Detect which cell encompasses the target text, then output its (X, Y) center coordinate. 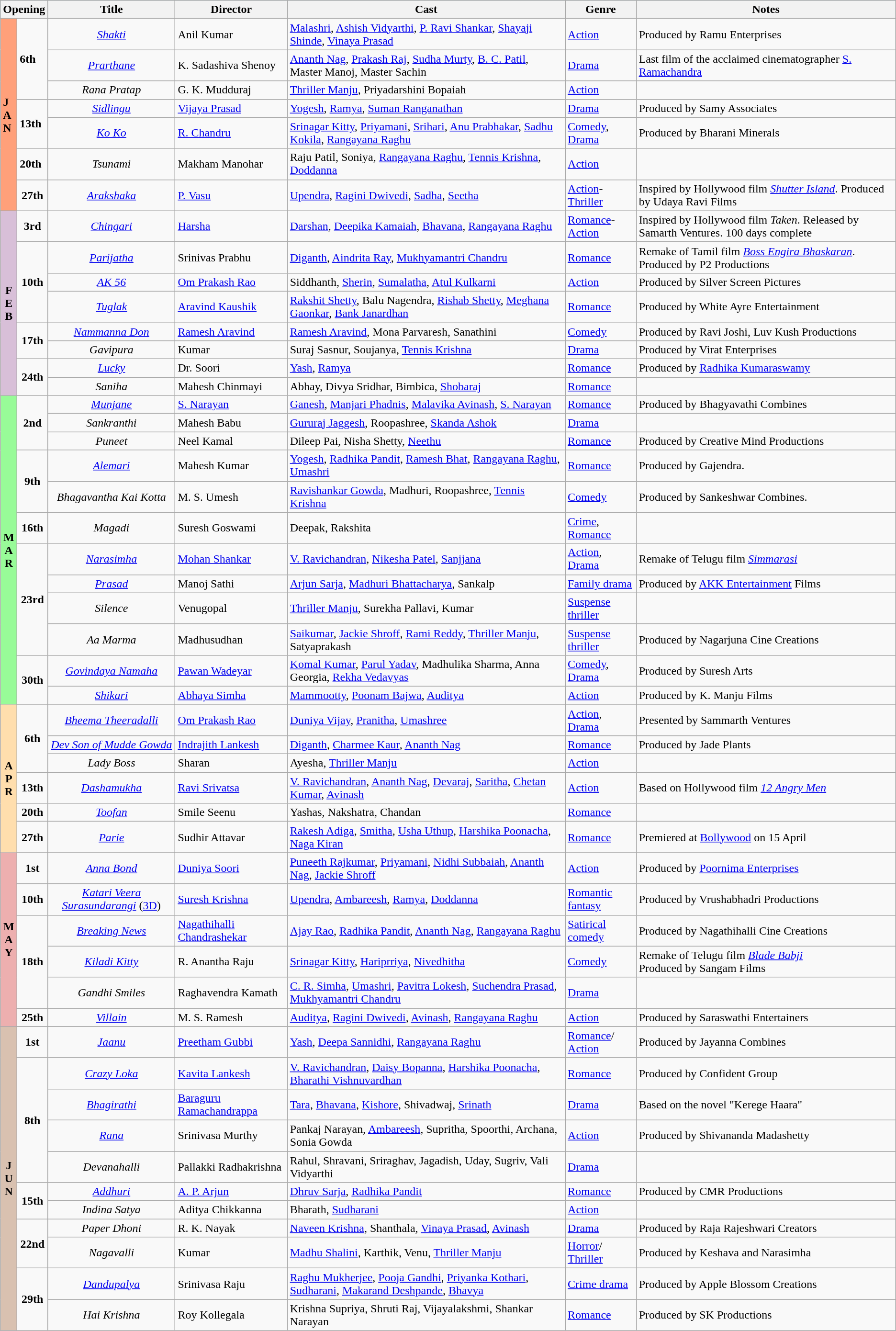
Munjane (112, 405)
Remake of Tamil film Boss Engira Bhaskaran. Produced by P2 Productions (766, 258)
Last film of the acclaimed cinematographer S. Ramachandra (766, 65)
Produced by Jade Plants (766, 745)
Neel Kamal (231, 441)
Devanahalli (112, 1166)
Venugopal (231, 608)
Satirical comedy (601, 931)
Anna Bond (112, 869)
Saikumar, Jackie Shroff, Rami Reddy, Thriller Manju, Satyaprakash (426, 640)
Produced by Nagarjuna Cine Creations (766, 640)
23rd (33, 599)
9th (33, 481)
Ananth Nag, Prakash Raj, Sudha Murty, B. C. Patil, Master Manoj, Master Sachin (426, 65)
25th (33, 1017)
Pawan Wadeyar (231, 670)
Premiered at Bollywood on 15 April (766, 837)
Arakshaka (112, 195)
Ramesh Aravind, Mona Parvaresh, Sanathini (426, 332)
Aditya Chikkanna (231, 1210)
Puneet (112, 441)
Mahesh Chinmayi (231, 386)
Gururaj Jaggesh, Roopashree, Skanda Ashok (426, 423)
Produced by Virat Enterprises (766, 350)
Silence (112, 608)
K. Sadashiva Shenoy (231, 65)
Bhagavantha Kai Kotta (112, 497)
Srinivasa Murthy (231, 1136)
Aravind Kaushik (231, 306)
Ajay Rao, Radhika Pandit, Ananth Nag, Rangayana Raghu (426, 931)
Produced by Silver Screen Pictures (766, 282)
Auditya, Ragini Dwivedi, Avinash, Rangayana Raghu (426, 1017)
Notes (766, 10)
Dev Son of Mudde Gowda (112, 745)
Mohan Shankar (231, 559)
Malashri, Ashish Vidyarthi, P. Ravi Shankar, Shayaji Shinde, Vinaya Prasad (426, 34)
Tuglak (112, 306)
Ravishankar Gowda, Madhuri, Roopashree, Tennis Krishna (426, 497)
Naveen Krishna, Shanthala, Vinaya Prasad, Avinash (426, 1228)
Saniha (112, 386)
G. K. Mudduraj (231, 90)
Diganth, Charmee Kaur, Ananth Nag (426, 745)
30th (33, 680)
Produced by Suresh Arts (766, 670)
Produced by AKK Entertainment Films (766, 584)
Madhusudhan (231, 640)
AK 56 (112, 282)
Dandupalya (112, 1284)
Siddhanth, Sherin, Sumalatha, Atul Kulkarni (426, 282)
Produced by Keshava and Narasimha (766, 1252)
Smile Seenu (231, 812)
Produced by Nagathihalli Cine Creations (766, 931)
Deepak, Rakshita (426, 528)
Vijaya Prasad (231, 108)
R. K. Nayak (231, 1228)
Action- Thriller (601, 195)
Tsunami (112, 164)
18th (33, 961)
V. Ravichandran, Ananth Nag, Devaraj, Saritha, Chetan Kumar, Avinash (426, 788)
Crime drama (601, 1284)
Pallakki Radhakrishna (231, 1166)
V. Ravichandran, Daisy Bopanna, Harshika Poonacha, Bharathi Vishnuvardhan (426, 1073)
Crazy Loka (112, 1073)
17th (33, 341)
Gandhi Smiles (112, 993)
Rakshit Shetty, Balu Nagendra, Rishab Shetty, Meghana Gaonkar, Bank Janardhan (426, 306)
Produced by Saraswathi Entertainers (766, 1017)
3rd (33, 226)
Produced by Creative Mind Productions (766, 441)
Duniya Vijay, Pranitha, Umashree (426, 720)
Dileep Pai, Nisha Shetty, Neethu (426, 441)
P. Vasu (231, 195)
Produced by Vrushabhadri Productions (766, 899)
Aa Marma (112, 640)
Kiladi Kitty (112, 961)
Govindaya Namaha (112, 670)
R. Chandru (231, 133)
Upendra, Ambareesh, Ramya, Doddanna (426, 899)
Prasad (112, 584)
Harsha (231, 226)
S. Narayan (231, 405)
APR (9, 778)
Produced by Bharani Minerals (766, 133)
Title (112, 10)
Produced by SK Productions (766, 1315)
Magadi (112, 528)
Madhu Shalini, Karthik, Venu, Thriller Manju (426, 1252)
Tara, Bhavana, Kishore, Shivadwaj, Srinath (426, 1104)
M. S. Umesh (231, 497)
Kavita Lankesh (231, 1073)
Produced by White Ayre Entertainment (766, 306)
29th (33, 1299)
Addhuri (112, 1192)
JAN (9, 115)
Opening (24, 10)
Parie (112, 837)
Produced by Confident Group (766, 1073)
Romance/ Action (601, 1042)
Pankaj Narayan, Ambareesh, Supritha, Spoorthi, Archana, Sonia Gowda (426, 1136)
Darshan, Deepika Kamaiah, Bhavana, Rangayana Raghu (426, 226)
Chingari (112, 226)
Sidlingu (112, 108)
15th (33, 1201)
Yogesh, Ramya, Suman Ranganathan (426, 108)
Thriller Manju, Priyadarshini Bopaiah (426, 90)
MAR (9, 550)
Anil Kumar (231, 34)
Bheema Theeradalli (112, 720)
Produced by Ravi Joshi, Luv Kush Productions (766, 332)
Breaking News (112, 931)
Produced by Gajendra. (766, 465)
Romance-Action (601, 226)
FEB (9, 303)
C. R. Simha, Umashri, Pavitra Lokesh, Suchendra Prasad, Mukhyamantri Chandru (426, 993)
Narasimha (112, 559)
Suresh Goswami (231, 528)
Baraguru Ramachandrappa (231, 1104)
Roy Kollegala (231, 1315)
Yogesh, Radhika Pandit, Ramesh Bhat, Rangayana Raghu, Umashri (426, 465)
16th (33, 528)
Lady Boss (112, 763)
Produced by Apple Blossom Creations (766, 1284)
Inspired by Hollywood film Taken. Released by Samarth Ventures. 100 days complete (766, 226)
M. S. Ramesh (231, 1017)
Lucky (112, 368)
Toofan (112, 812)
Prarthane (112, 65)
Yash, Deepa Sannidhi, Rangayana Raghu (426, 1042)
Director (231, 10)
Genre (601, 10)
Thriller Manju, Surekha Pallavi, Kumar (426, 608)
Horror/ Thriller (601, 1252)
Suraj Sasnur, Soujanya, Tennis Krishna (426, 350)
Makham Manohar (231, 164)
Duniya Soori (231, 869)
Ganesh, Manjari Phadnis, Malavika Avinash, S. Narayan (426, 405)
Based on the novel "Kerege Haara" (766, 1104)
Produced by Shivananda Madashetty (766, 1136)
Nagavalli (112, 1252)
Raju Patil, Soniya, Rangayana Raghu, Tennis Krishna, Doddanna (426, 164)
MAY (9, 939)
Komal Kumar, Parul Yadav, Madhulika Sharma, Anna Georgia, Rekha Vedavyas (426, 670)
Preetham Gubbi (231, 1042)
Ramesh Aravind (231, 332)
Bharath, Sudharani (426, 1210)
Katari Veera Surasundarangi (3D) (112, 899)
Nagathihalli Chandrashekar (231, 931)
Upendra, Ragini Dwivedi, Sadha, Seetha (426, 195)
Produced by Jayanna Combines (766, 1042)
Rana Pratap (112, 90)
Villain (112, 1017)
Parijatha (112, 258)
24th (33, 377)
Krishna Supriya, Shruti Raj, Vijayalakshmi, Shankar Narayan (426, 1315)
Srinivasa Raju (231, 1284)
Remake of Telugu film Blade Babji Produced by Sangam Films (766, 961)
R. Anantha Raju (231, 961)
Yashas, Nakshatra, Chandan (426, 812)
Indina Satya (112, 1210)
Diganth, Aindrita Ray, Mukhyamantri Chandru (426, 258)
A. P. Arjun (231, 1192)
2nd (33, 423)
Hai Krishna (112, 1315)
Dashamukha (112, 788)
Mahesh Kumar (231, 465)
Produced by Sankeshwar Combines. (766, 497)
Ravi Srivatsa (231, 788)
V. Ravichandran, Nikesha Patel, Sanjjana (426, 559)
Produced by Ramu Enterprises (766, 34)
Paper Dhoni (112, 1228)
Romantic fantasy (601, 899)
Manoj Sathi (231, 584)
Presented by Sammarth Ventures (766, 720)
Crime, Romance (601, 528)
Produced by Samy Associates (766, 108)
Family drama (601, 584)
Shikari (112, 695)
Cast (426, 10)
Gavipura (112, 350)
Mammootty, Poonam Bajwa, Auditya (426, 695)
Sankranthi (112, 423)
Sudhir Attavar (231, 837)
Dr. Soori (231, 368)
Bhagirathi (112, 1104)
Arjun Sarja, Madhuri Bhattacharya, Sankalp (426, 584)
Nammanna Don (112, 332)
Produced by Poornima Enterprises (766, 869)
Remake of Telugu film Simmarasi (766, 559)
Srinivas Prabhu (231, 258)
JUN (9, 1179)
Dhruv Sarja, Radhika Pandit (426, 1192)
Produced by K. Manju Films (766, 695)
Abhay, Divya Sridhar, Bimbica, Shobaraj (426, 386)
Produced by Bhagyavathi Combines (766, 405)
Raghu Mukherjee, Pooja Gandhi, Priyanka Kothari, Sudharani, Makarand Deshpande, Bhavya (426, 1284)
Jaanu (112, 1042)
Ayesha, Thriller Manju (426, 763)
Produced by Radhika Kumaraswamy (766, 368)
Rahul, Shravani, Sriraghav, Jagadish, Uday, Sugriv, Vali Vidyarthi (426, 1166)
Mahesh Babu (231, 423)
Rakesh Adiga, Smitha, Usha Uthup, Harshika Poonacha, Naga Kiran (426, 837)
Indrajith Lankesh (231, 745)
Srinagar Kitty, Priyamani, Srihari, Anu Prabhakar, Sadhu Kokila, Rangayana Raghu (426, 133)
Inspired by Hollywood film Shutter Island. Produced by Udaya Ravi Films (766, 195)
Rana (112, 1136)
Srinagar Kitty, Hariprriya, Nivedhitha (426, 961)
Alemari (112, 465)
Produced by CMR Productions (766, 1192)
Ko Ko (112, 133)
Based on Hollywood film 12 Angry Men (766, 788)
22nd (33, 1244)
Produced by Raja Rajeshwari Creators (766, 1228)
Sharan (231, 763)
Suresh Krishna (231, 899)
Raghavendra Kamath (231, 993)
8th (33, 1120)
Abhaya Simha (231, 695)
Shakti (112, 34)
Puneeth Rajkumar, Priyamani, Nidhi Subbaiah, Ananth Nag, Jackie Shroff (426, 869)
Yash, Ramya (426, 368)
